Find where the given text appears and provide that cell's center as (X, Y) coordinate. 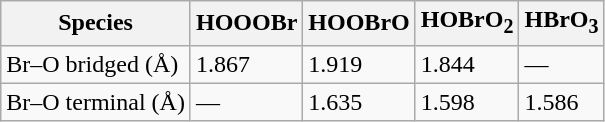
1.844 (467, 64)
1.919 (359, 64)
HBrO3 (562, 23)
Species (96, 23)
1.598 (467, 102)
HOOBrO (359, 23)
Br–O bridged (Å) (96, 64)
1.586 (562, 102)
1.867 (246, 64)
Br–O terminal (Å) (96, 102)
1.635 (359, 102)
HOOOBr (246, 23)
HOBrO2 (467, 23)
